Locate the cell with the specified text and output its (X, Y) center coordinate. 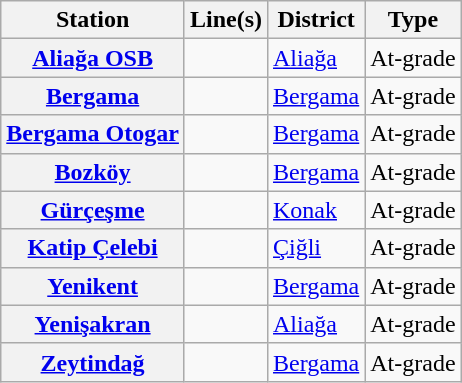
Bozköy (93, 172)
Yenişakran (93, 324)
Line(s) (226, 20)
Type (413, 20)
Aliağa OSB (93, 58)
Gürçeşme (93, 210)
District (316, 20)
Çiğli (316, 248)
Bergama Otogar (93, 134)
Zeytindağ (93, 362)
Station (93, 20)
Yenikent (93, 286)
Katip Çelebi (93, 248)
Konak (316, 210)
